Identify which cell holds the provided text, then report its (X, Y) central coordinate. 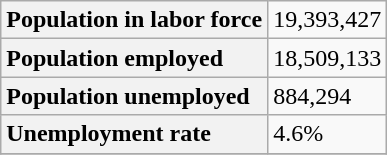
18,509,133 (328, 58)
Population in labor force (134, 20)
19,393,427 (328, 20)
4.6% (328, 134)
Unemployment rate (134, 134)
Population employed (134, 58)
884,294 (328, 96)
Population unemployed (134, 96)
